Search for the cell housing the specified text and yield its (x, y) center coordinate. 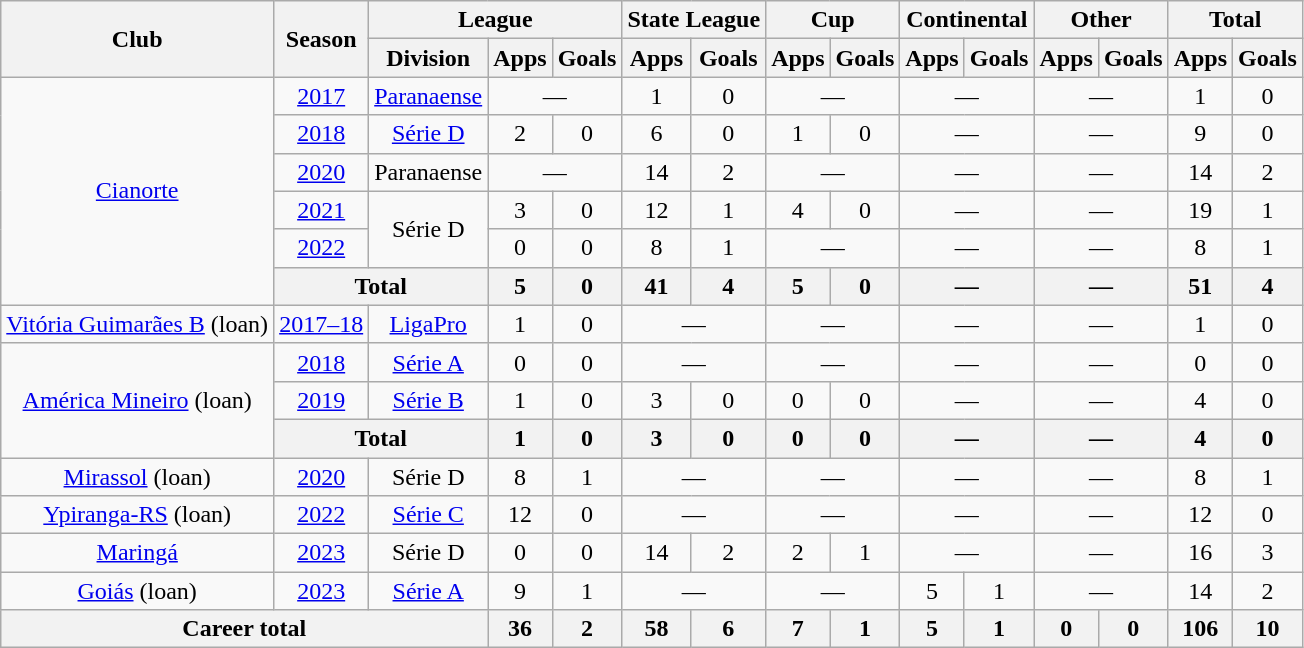
2021 (322, 210)
Ypiranga-RS (loan) (138, 515)
State League (694, 20)
Maringá (138, 553)
Division (428, 58)
América Mineiro (loan) (138, 400)
10 (1268, 629)
Cup (833, 20)
League (496, 20)
Série B (428, 400)
2017–18 (322, 324)
Season (322, 39)
LigaPro (428, 324)
Club (138, 39)
Goiás (loan) (138, 591)
19 (1200, 210)
106 (1200, 629)
2017 (322, 96)
16 (1200, 553)
7 (798, 629)
Career total (244, 629)
2019 (322, 400)
36 (520, 629)
58 (656, 629)
41 (656, 286)
51 (1200, 286)
Other (1101, 20)
Cianorte (138, 191)
Série C (428, 515)
Mirassol (loan) (138, 477)
Vitória Guimarães B (loan) (138, 324)
Continental (967, 20)
